Locate the cell with the specified text and output its (x, y) center coordinate. 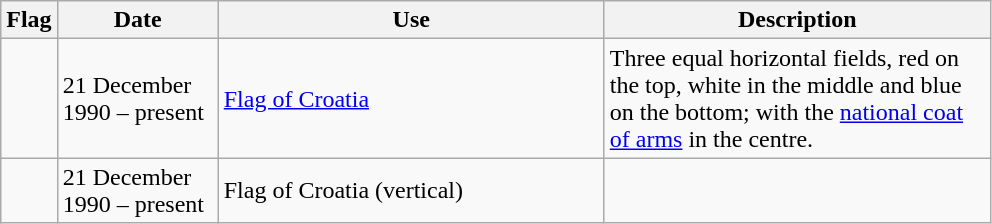
Use (411, 20)
Description (797, 20)
Flag of Croatia (411, 98)
Flag of Croatia (vertical) (411, 190)
Date (138, 20)
Three equal horizontal fields, red on the top, white in the middle and blue on the bottom; with the national coat of arms in the centre. (797, 98)
Flag (29, 20)
